Output the [X, Y] coordinate of the center of the cell containing the given text.  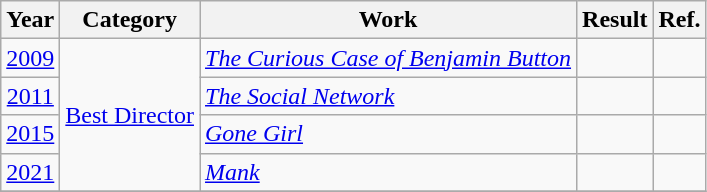
Category [130, 20]
Ref. [680, 20]
The Curious Case of Benjamin Button [388, 58]
2021 [30, 172]
2015 [30, 134]
2009 [30, 58]
Gone Girl [388, 134]
Result [615, 20]
The Social Network [388, 96]
2011 [30, 96]
Work [388, 20]
Best Director [130, 115]
Year [30, 20]
Mank [388, 172]
